Pinpoint the cell where the given text exists, returning its [X, Y] midpoint coordinate. 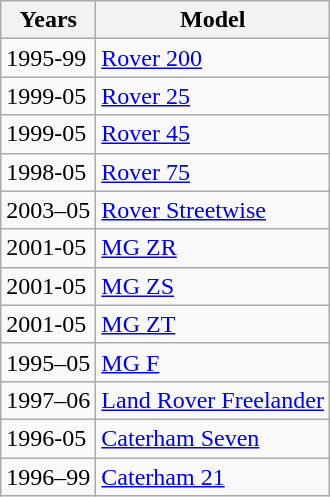
Rover Streetwise [213, 210]
1995-99 [48, 58]
1998-05 [48, 172]
1995–05 [48, 362]
Rover 200 [213, 58]
MG ZT [213, 324]
2003–05 [48, 210]
Model [213, 20]
Rover 45 [213, 134]
Rover 75 [213, 172]
Caterham 21 [213, 477]
Rover 25 [213, 96]
Land Rover Freelander [213, 400]
1996–99 [48, 477]
1997–06 [48, 400]
MG ZS [213, 286]
1996-05 [48, 438]
MG F [213, 362]
Years [48, 20]
MG ZR [213, 248]
Caterham Seven [213, 438]
